Identify which cell holds the provided text, then report its (X, Y) central coordinate. 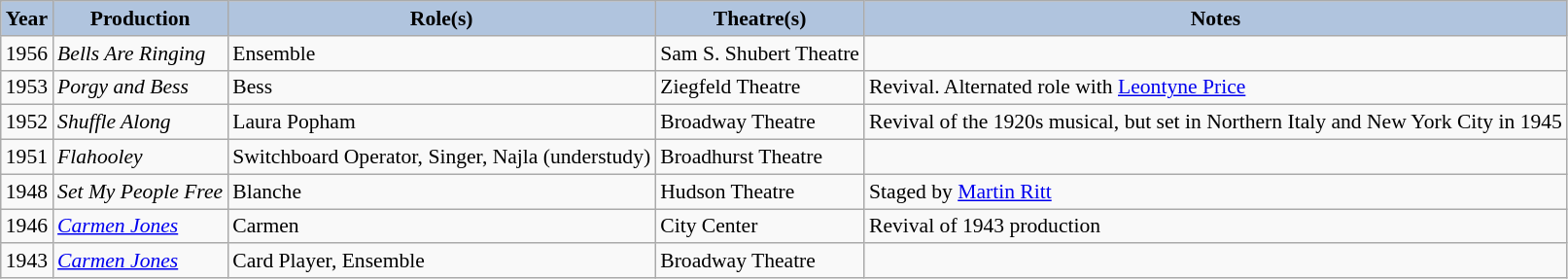
Ziegfeld Theatre (760, 87)
Hudson Theatre (760, 192)
Staged by Martin Ritt (1215, 192)
Broadhurst Theatre (760, 157)
Sam S. Shubert Theatre (760, 53)
Revival of 1943 production (1215, 227)
Bess (441, 87)
Role(s) (441, 18)
Year (27, 18)
1951 (27, 157)
Bells Are Ringing (140, 53)
City Center (760, 227)
Notes (1215, 18)
Production (140, 18)
Porgy and Bess (140, 87)
1946 (27, 227)
1948 (27, 192)
Revival. Alternated role with Leontyne Price (1215, 87)
1953 (27, 87)
Carmen (441, 227)
Ensemble (441, 53)
1956 (27, 53)
Card Player, Ensemble (441, 262)
1943 (27, 262)
Set My People Free (140, 192)
Laura Popham (441, 122)
Flahooley (140, 157)
Revival of the 1920s musical, but set in Northern Italy and New York City in 1945 (1215, 122)
Theatre(s) (760, 18)
Shuffle Along (140, 122)
Blanche (441, 192)
1952 (27, 122)
Switchboard Operator, Singer, Najla (understudy) (441, 157)
